For the text-containing cell, return its midpoint in [X, Y] coordinate format. 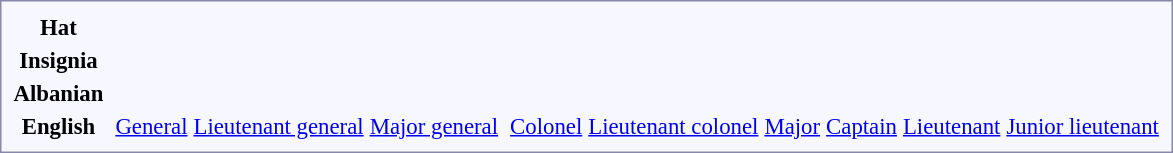
Junior lieutenant [1082, 126]
English [58, 126]
Major general [434, 126]
Captain [862, 126]
Major [792, 126]
Colonel [546, 126]
Albanian [58, 93]
General [152, 126]
Lieutenant colonel [674, 126]
Hat [58, 27]
Insignia [58, 60]
Lieutenant [951, 126]
Lieutenant general [278, 126]
